Extract the (x, y) coordinate from the center of the cell holding the provided text.  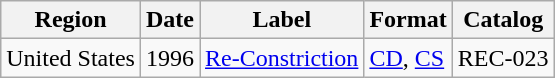
REC-023 (503, 58)
Re-Constriction (282, 58)
1996 (170, 58)
Format (408, 20)
CD, CS (408, 58)
Catalog (503, 20)
Label (282, 20)
Region (71, 20)
United States (71, 58)
Date (170, 20)
